Locate the cell with the specified text and output its [x, y] center coordinate. 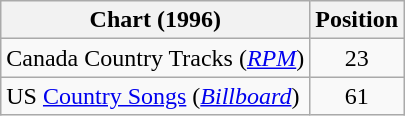
US Country Songs (Billboard) [156, 96]
61 [357, 96]
23 [357, 58]
Chart (1996) [156, 20]
Position [357, 20]
Canada Country Tracks (RPM) [156, 58]
